Find where the given text appears and provide that cell's center as (X, Y) coordinate. 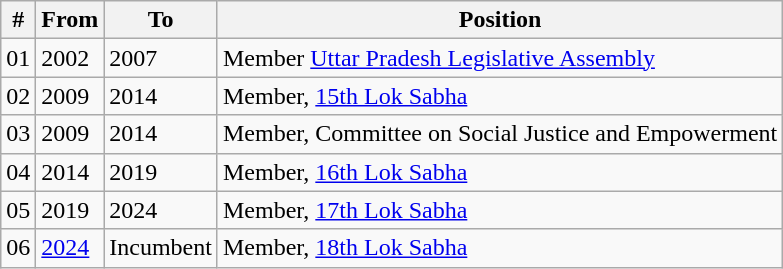
2002 (70, 58)
05 (18, 210)
From (70, 20)
01 (18, 58)
Member, 15th Lok Sabha (500, 96)
Member, 17th Lok Sabha (500, 210)
03 (18, 134)
Member, 18th Lok Sabha (500, 248)
To (161, 20)
2007 (161, 58)
04 (18, 172)
06 (18, 248)
# (18, 20)
02 (18, 96)
Member Uttar Pradesh Legislative Assembly (500, 58)
Member, 16th Lok Sabha (500, 172)
Member, Committee on Social Justice and Empowerment (500, 134)
Position (500, 20)
Incumbent (161, 248)
